Extract the (x, y) coordinate from the center of the cell holding the provided text.  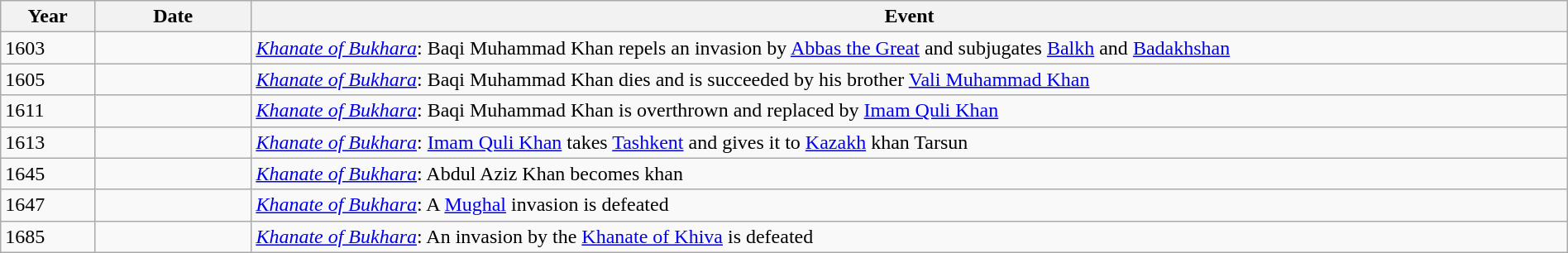
1605 (48, 79)
Khanate of Bukhara: Imam Quli Khan takes Tashkent and gives it to Kazakh khan Tarsun (910, 142)
Khanate of Bukhara: Baqi Muhammad Khan is overthrown and replaced by Imam Quli Khan (910, 111)
1611 (48, 111)
Year (48, 17)
1685 (48, 236)
Khanate of Bukhara: Baqi Muhammad Khan dies and is succeeded by his brother Vali Muhammad Khan (910, 79)
1613 (48, 142)
1645 (48, 174)
1647 (48, 205)
Khanate of Bukhara: A Mughal invasion is defeated (910, 205)
Khanate of Bukhara: Baqi Muhammad Khan repels an invasion by Abbas the Great and subjugates Balkh and Badakhshan (910, 48)
Khanate of Bukhara: Abdul Aziz Khan becomes khan (910, 174)
Date (172, 17)
Event (910, 17)
Khanate of Bukhara: An invasion by the Khanate of Khiva is defeated (910, 236)
1603 (48, 48)
